Capture the cell that displays the provided text and extract its [X, Y] central coordinate. 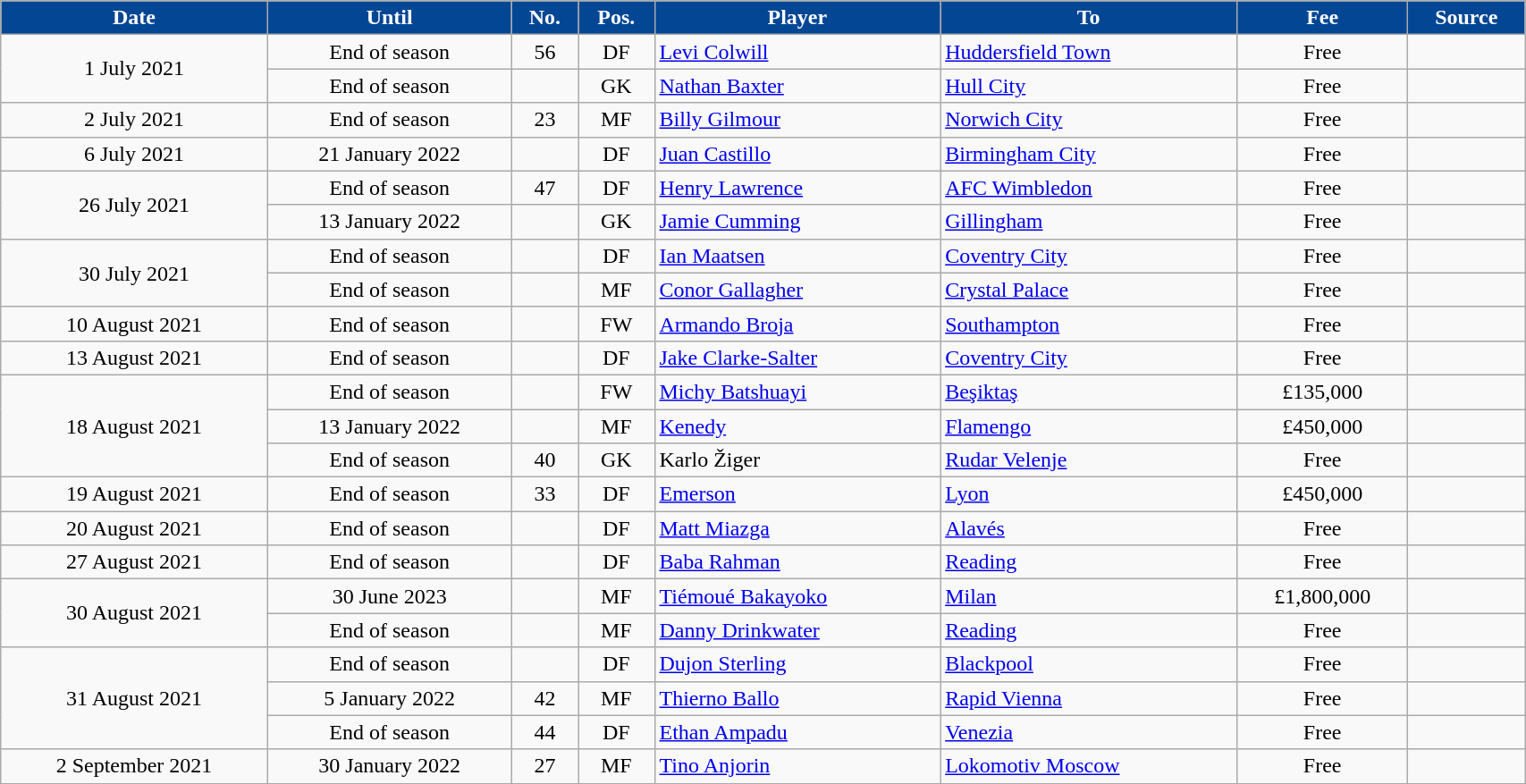
Levi Colwill [797, 52]
Rudar Velenje [1089, 460]
Lyon [1089, 494]
6 July 2021 [134, 154]
30 January 2022 [390, 766]
1 July 2021 [134, 69]
AFC Wimbledon [1089, 188]
Hull City [1089, 86]
Flamengo [1089, 426]
Date [134, 18]
27 [545, 766]
Pos. [617, 18]
Venezia [1089, 732]
Conor Gallagher [797, 290]
Rapid Vienna [1089, 698]
Kenedy [797, 426]
Danny Drinkwater [797, 630]
Birmingham City [1089, 154]
13 August 2021 [134, 358]
Norwich City [1089, 120]
Crystal Palace [1089, 290]
30 August 2021 [134, 613]
30 June 2023 [390, 596]
Blackpool [1089, 664]
Southampton [1089, 324]
26 July 2021 [134, 205]
40 [545, 460]
Henry Lawrence [797, 188]
Beşiktaş [1089, 392]
Ethan Ampadu [797, 732]
Tiémoué Bakayoko [797, 596]
42 [545, 698]
Source [1466, 18]
Gillingham [1089, 222]
27 August 2021 [134, 562]
Alavés [1089, 528]
Until [390, 18]
Dujon Sterling [797, 664]
21 January 2022 [390, 154]
2 July 2021 [134, 120]
Armando Broja [797, 324]
Jamie Cumming [797, 222]
Thierno Ballo [797, 698]
Tino Anjorin [797, 766]
Milan [1089, 596]
Karlo Žiger [797, 460]
33 [545, 494]
23 [545, 120]
Matt Miazga [797, 528]
Ian Maatsen [797, 256]
44 [545, 732]
Player [797, 18]
£135,000 [1321, 392]
47 [545, 188]
31 August 2021 [134, 698]
18 August 2021 [134, 426]
No. [545, 18]
To [1089, 18]
Juan Castillo [797, 154]
Fee [1321, 18]
Jake Clarke-Salter [797, 358]
30 July 2021 [134, 273]
Baba Rahman [797, 562]
Huddersfield Town [1089, 52]
Nathan Baxter [797, 86]
Michy Batshuayi [797, 392]
20 August 2021 [134, 528]
5 January 2022 [390, 698]
10 August 2021 [134, 324]
£1,800,000 [1321, 596]
Lokomotiv Moscow [1089, 766]
56 [545, 52]
19 August 2021 [134, 494]
Billy Gilmour [797, 120]
2 September 2021 [134, 766]
Emerson [797, 494]
